Identify which cell holds the provided text, then report its [x, y] central coordinate. 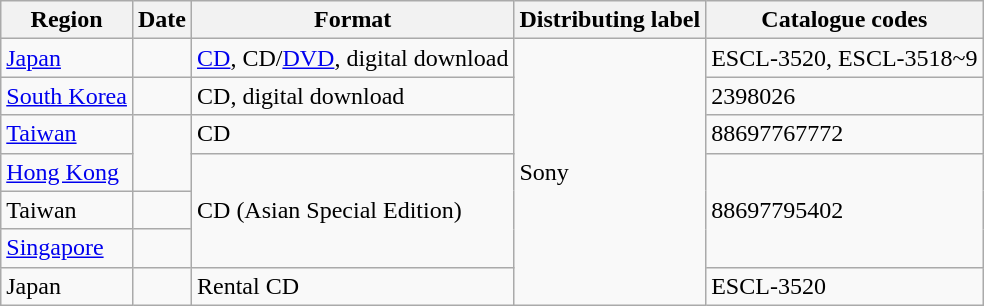
88697767772 [844, 134]
Hong Kong [67, 172]
CD (Asian Special Edition) [353, 210]
Date [162, 20]
Format [353, 20]
Sony [610, 172]
Catalogue codes [844, 20]
88697795402 [844, 210]
CD, digital download [353, 96]
ESCL-3520, ESCL-3518~9 [844, 58]
ESCL-3520 [844, 286]
CD, CD/DVD, digital download [353, 58]
2398026 [844, 96]
Distributing label [610, 20]
Singapore [67, 248]
Region [67, 20]
South Korea [67, 96]
Rental CD [353, 286]
CD [353, 134]
